Find where the given text appears and provide that cell's center as (X, Y) coordinate. 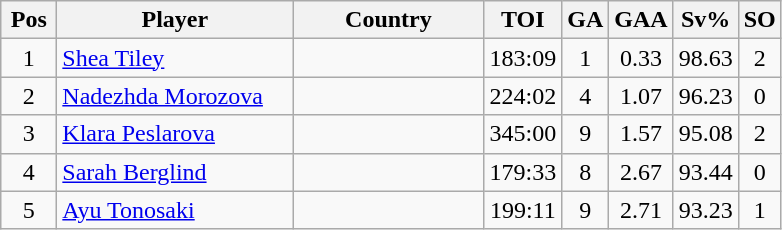
1.07 (641, 96)
224:02 (523, 96)
183:09 (523, 58)
GAA (641, 20)
Klara Peslarova (175, 134)
93.44 (706, 172)
3 (29, 134)
345:00 (523, 134)
Shea Tiley (175, 58)
Sv% (706, 20)
96.23 (706, 96)
Sarah Berglind (175, 172)
2.67 (641, 172)
Country (388, 20)
179:33 (523, 172)
93.23 (706, 210)
SO (760, 20)
TOI (523, 20)
5 (29, 210)
2.71 (641, 210)
8 (586, 172)
Nadezhda Morozova (175, 96)
98.63 (706, 58)
1.57 (641, 134)
GA (586, 20)
0.33 (641, 58)
Ayu Tonosaki (175, 210)
Pos (29, 20)
199:11 (523, 210)
Player (175, 20)
95.08 (706, 134)
